Identify which cell holds the provided text, then report its (X, Y) central coordinate. 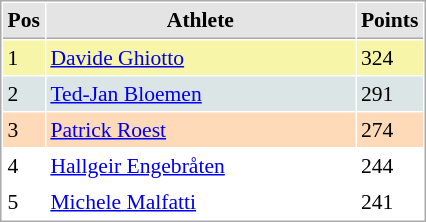
Davide Ghiotto (200, 57)
5 (24, 201)
4 (24, 165)
Michele Malfatti (200, 201)
Patrick Roest (200, 129)
274 (390, 129)
324 (390, 57)
Points (390, 21)
Athlete (200, 21)
244 (390, 165)
Ted-Jan Bloemen (200, 93)
Hallgeir Engebråten (200, 165)
Pos (24, 21)
2 (24, 93)
241 (390, 201)
1 (24, 57)
291 (390, 93)
3 (24, 129)
